Return the (x, y) coordinate for the center point of the cell that contains the specified text.  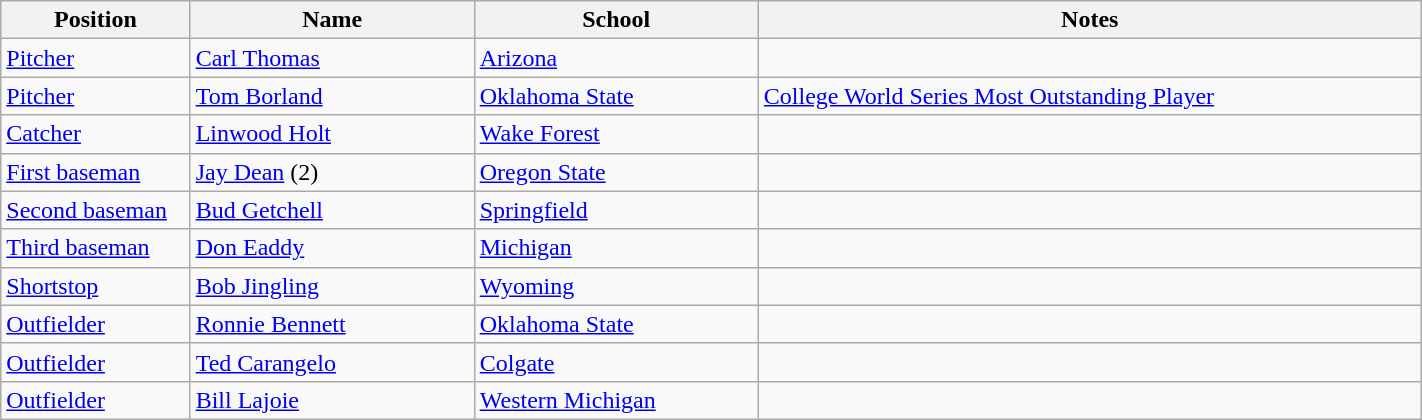
Tom Borland (332, 96)
Oregon State (616, 172)
Western Michigan (616, 400)
Bob Jingling (332, 286)
Name (332, 20)
Bud Getchell (332, 210)
Arizona (616, 58)
Don Eaddy (332, 248)
Jay Dean (2) (332, 172)
Bill Lajoie (332, 400)
Springfield (616, 210)
College World Series Most Outstanding Player (1090, 96)
Notes (1090, 20)
Wake Forest (616, 134)
Carl Thomas (332, 58)
Wyoming (616, 286)
Ted Carangelo (332, 362)
School (616, 20)
Shortstop (96, 286)
Linwood Holt (332, 134)
Second baseman (96, 210)
Colgate (616, 362)
Ronnie Bennett (332, 324)
Third baseman (96, 248)
Position (96, 20)
Michigan (616, 248)
Catcher (96, 134)
First baseman (96, 172)
